Determine the (X, Y) coordinate at the center of the cell enclosing the given text.  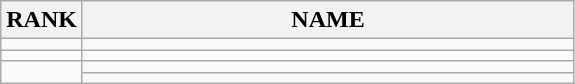
RANK (42, 20)
NAME (328, 20)
